Detect which cell encompasses the target text, then output its (X, Y) center coordinate. 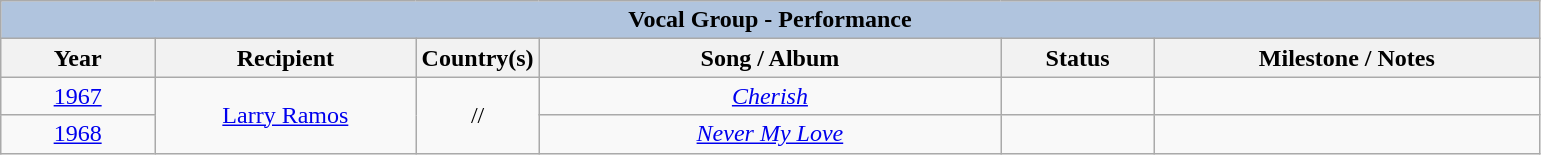
Cherish (770, 96)
Milestone / Notes (1346, 58)
Song / Album (770, 58)
1968 (78, 134)
Larry Ramos (286, 115)
1967 (78, 96)
Vocal Group - Performance (770, 20)
Country(s) (478, 58)
Never My Love (770, 134)
Status (1078, 58)
Year (78, 58)
Recipient (286, 58)
// (478, 115)
